Determine the (x, y) coordinate at the center of the cell enclosing the given text.  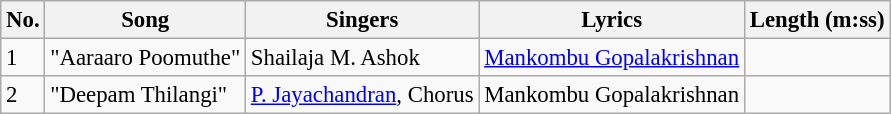
Length (m:ss) (816, 20)
Shailaja M. Ashok (362, 58)
P. Jayachandran, Chorus (362, 95)
Singers (362, 20)
No. (23, 20)
Lyrics (612, 20)
"Deepam Thilangi" (146, 95)
"Aaraaro Poomuthe" (146, 58)
Song (146, 20)
2 (23, 95)
1 (23, 58)
